Extract the (X, Y) coordinate from the center of the cell holding the provided text.  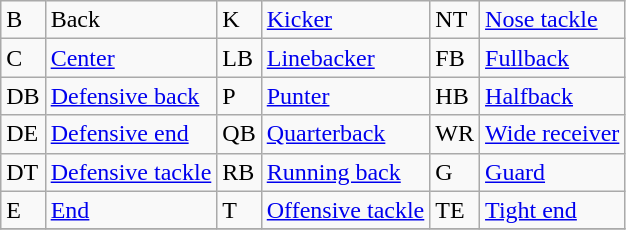
G (455, 172)
Quarterback (346, 134)
Punter (346, 96)
Guard (552, 172)
Kicker (346, 20)
P (239, 96)
Linebacker (346, 58)
DE (23, 134)
Back (131, 20)
Tight end (552, 210)
K (239, 20)
WR (455, 134)
Defensive tackle (131, 172)
NT (455, 20)
B (23, 20)
FB (455, 58)
RB (239, 172)
LB (239, 58)
DB (23, 96)
Halfback (552, 96)
T (239, 210)
Center (131, 58)
C (23, 58)
QB (239, 134)
Fullback (552, 58)
HB (455, 96)
Offensive tackle (346, 210)
E (23, 210)
Wide receiver (552, 134)
End (131, 210)
Nose tackle (552, 20)
Defensive end (131, 134)
DT (23, 172)
Defensive back (131, 96)
TE (455, 210)
Running back (346, 172)
